Locate the cell with the specified text and output its (X, Y) center coordinate. 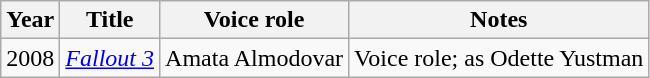
Voice role; as Odette Yustman (499, 58)
Title (110, 20)
Fallout 3 (110, 58)
Amata Almodovar (254, 58)
Year (30, 20)
Voice role (254, 20)
Notes (499, 20)
2008 (30, 58)
